Determine the (x, y) coordinate at the center of the cell enclosing the given text.  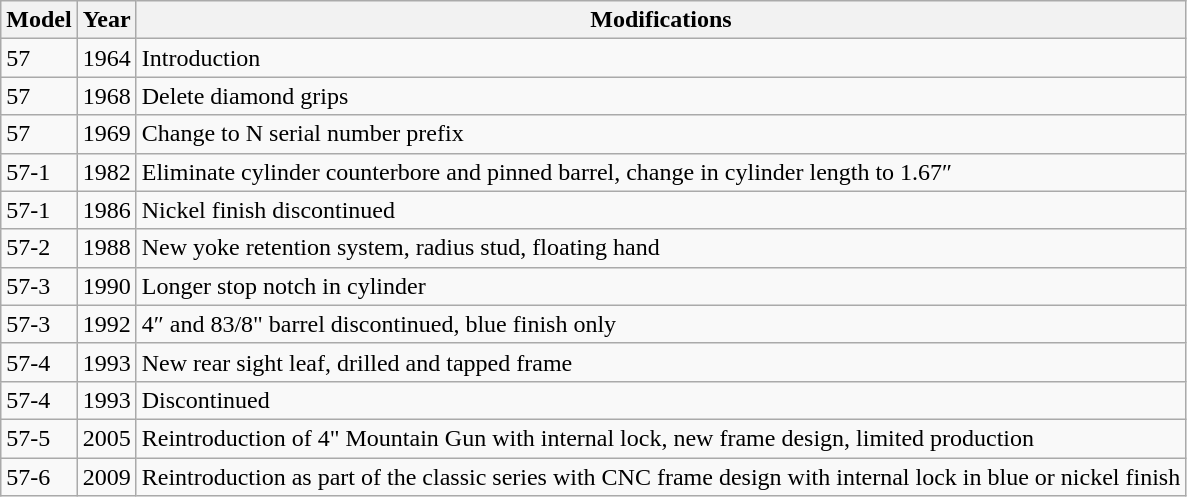
2005 (106, 438)
57-6 (39, 477)
Model (39, 20)
1968 (106, 96)
1988 (106, 248)
Nickel finish discontinued (660, 210)
Discontinued (660, 400)
Modifications (660, 20)
1990 (106, 286)
Introduction (660, 58)
Longer stop notch in cylinder (660, 286)
Reintroduction as part of the classic series with CNC frame design with internal lock in blue or nickel finish (660, 477)
57-2 (39, 248)
Change to N serial number prefix (660, 134)
1969 (106, 134)
New rear sight leaf, drilled and tapped frame (660, 362)
Year (106, 20)
1964 (106, 58)
57-5 (39, 438)
Eliminate cylinder counterbore and pinned barrel, change in cylinder length to 1.67″ (660, 172)
Delete diamond grips (660, 96)
New yoke retention system, radius stud, floating hand (660, 248)
4″ and 83/8" barrel discontinued, blue finish only (660, 324)
1982 (106, 172)
2009 (106, 477)
1992 (106, 324)
1986 (106, 210)
Reintroduction of 4" Mountain Gun with internal lock, new frame design, limited production (660, 438)
